Scan for the cell matching the given text and deliver its (X, Y) coordinate at center. 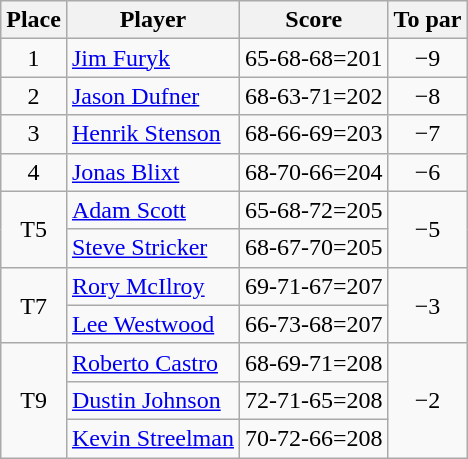
68-63-71=202 (314, 96)
T9 (34, 400)
Jonas Blixt (152, 172)
68-66-69=203 (314, 134)
65-68-68=201 (314, 58)
Place (34, 20)
Lee Westwood (152, 324)
3 (34, 134)
69-71-67=207 (314, 286)
Henrik Stenson (152, 134)
68-69-71=208 (314, 362)
−3 (428, 305)
Dustin Johnson (152, 400)
Steve Stricker (152, 248)
−6 (428, 172)
68-67-70=205 (314, 248)
Jason Dufner (152, 96)
−2 (428, 400)
−9 (428, 58)
−7 (428, 134)
Jim Furyk (152, 58)
To par (428, 20)
T7 (34, 305)
Score (314, 20)
−8 (428, 96)
Roberto Castro (152, 362)
1 (34, 58)
Rory McIlroy (152, 286)
−5 (428, 229)
Adam Scott (152, 210)
2 (34, 96)
70-72-66=208 (314, 438)
66-73-68=207 (314, 324)
Player (152, 20)
72-71-65=208 (314, 400)
4 (34, 172)
T5 (34, 229)
65-68-72=205 (314, 210)
68-70-66=204 (314, 172)
Kevin Streelman (152, 438)
